Search for the cell housing the specified text and yield its [x, y] center coordinate. 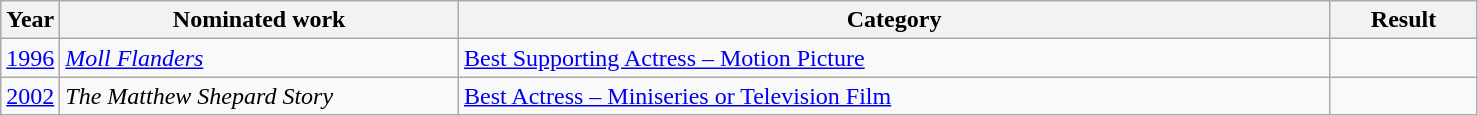
1996 [30, 58]
2002 [30, 96]
Year [30, 20]
Result [1404, 20]
Nominated work [260, 20]
The Matthew Shepard Story [260, 96]
Best Supporting Actress – Motion Picture [894, 58]
Moll Flanders [260, 58]
Category [894, 20]
Best Actress – Miniseries or Television Film [894, 96]
